Determine the (X, Y) coordinate at the center of the cell enclosing the given text.  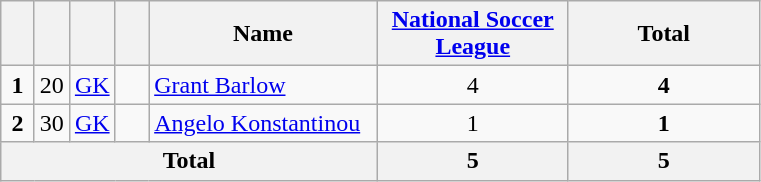
Grant Barlow (264, 85)
20 (52, 85)
National Soccer League (472, 34)
30 (52, 123)
Name (264, 34)
2 (18, 123)
Angelo Konstantinou (264, 123)
